Provide the (x, y) coordinate of the cell's center where the given text is located.  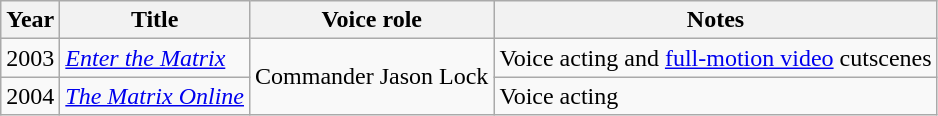
Notes (716, 20)
Enter the Matrix (155, 58)
Voice acting and full-motion video cutscenes (716, 58)
Commander Jason Lock (372, 77)
Title (155, 20)
Year (30, 20)
2003 (30, 58)
The Matrix Online (155, 96)
Voice role (372, 20)
2004 (30, 96)
Voice acting (716, 96)
